Extract the [X, Y] coordinate from the center of the cell holding the provided text.  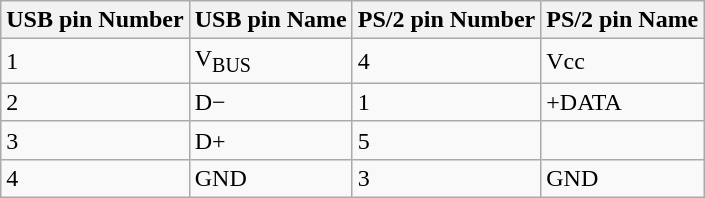
USB pin Number [95, 20]
D− [270, 102]
Vcc [622, 61]
+DATA [622, 102]
D+ [270, 140]
USB pin Name [270, 20]
5 [446, 140]
VBUS [270, 61]
2 [95, 102]
PS/2 pin Name [622, 20]
PS/2 pin Number [446, 20]
